Provide the [X, Y] coordinate of the cell's center where the given text is located.  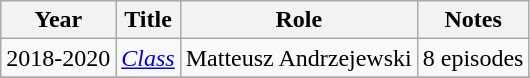
Role [298, 20]
Matteusz Andrzejewski [298, 58]
Title [148, 20]
Notes [473, 20]
Year [58, 20]
8 episodes [473, 58]
Class [148, 58]
2018-2020 [58, 58]
